Provide the (X, Y) coordinate of the cell's center where the given text is located.  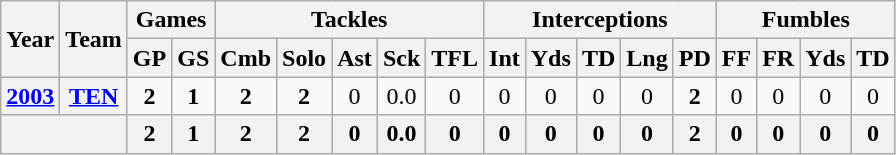
Int (505, 58)
Solo (304, 58)
PD (694, 58)
Year (30, 39)
FF (736, 58)
FR (778, 58)
Tackles (350, 20)
Interceptions (600, 20)
Games (170, 20)
Team (94, 39)
Fumbles (806, 20)
TEN (94, 96)
GP (149, 58)
Sck (401, 58)
Lng (647, 58)
Ast (355, 58)
2003 (30, 96)
TFL (455, 58)
Cmb (246, 58)
GS (194, 58)
